For the text-containing cell, return its midpoint in [X, Y] coordinate format. 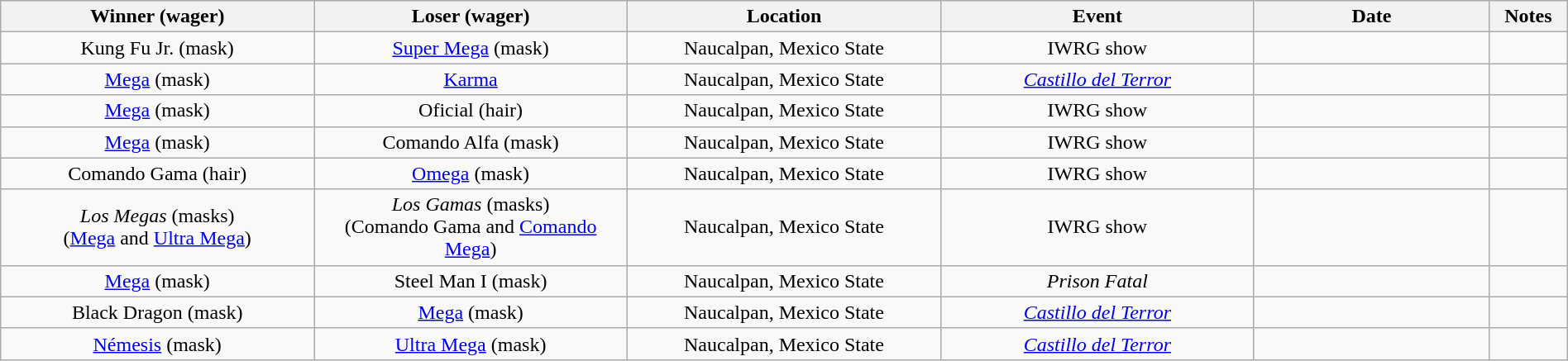
Prison Fatal [1097, 281]
Winner (wager) [157, 17]
Super Mega (mask) [471, 48]
Comando Alfa (mask) [471, 142]
Steel Man I (mask) [471, 281]
Némesis (mask) [157, 344]
Comando Gama (hair) [157, 173]
Event [1097, 17]
Omega (mask) [471, 173]
Loser (wager) [471, 17]
Date [1371, 17]
Notes [1528, 17]
Location [784, 17]
Karma [471, 79]
Black Dragon (mask) [157, 312]
Los Gamas (masks)(Comando Gama and Comando Mega) [471, 227]
Ultra Mega (mask) [471, 344]
Oficial (hair) [471, 111]
Los Megas (masks)(Mega and Ultra Mega) [157, 227]
Kung Fu Jr. (mask) [157, 48]
